From the cell containing the given text, extract its center point as [x, y] coordinate. 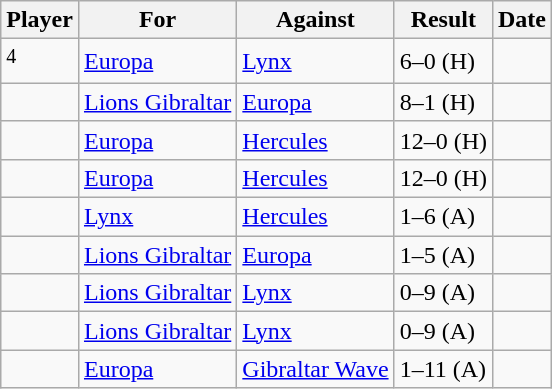
4 [40, 62]
Gibraltar Wave [316, 369]
1–6 (A) [443, 217]
1–11 (A) [443, 369]
Result [443, 20]
1–5 (A) [443, 255]
For [157, 20]
6–0 (H) [443, 62]
Player [40, 20]
8–1 (H) [443, 102]
Against [316, 20]
Date [522, 20]
